Pinpoint the cell where the given text exists, returning its (x, y) midpoint coordinate. 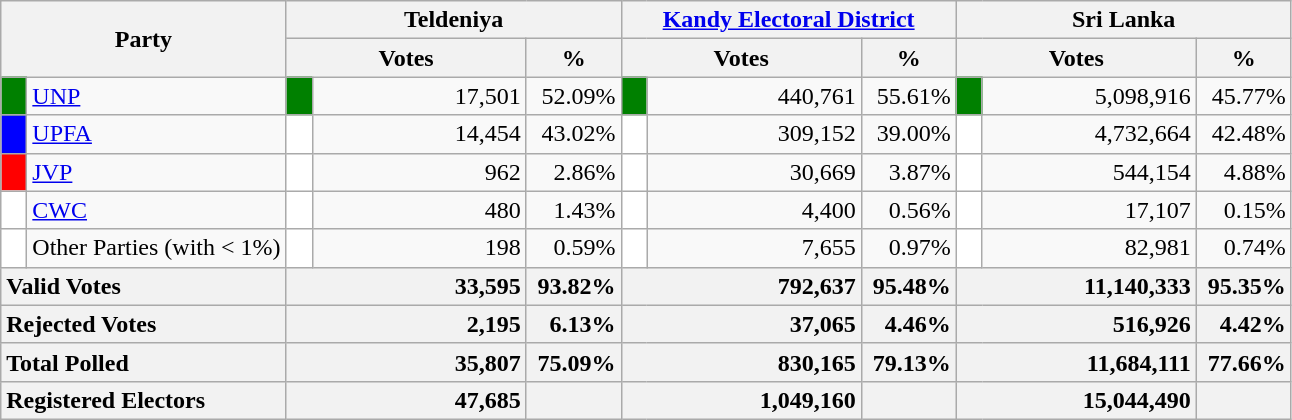
440,761 (754, 96)
0.59% (574, 248)
0.56% (908, 210)
4,400 (754, 210)
4,732,664 (1089, 134)
198 (419, 248)
Total Polled (144, 362)
52.09% (574, 96)
79.13% (908, 362)
11,140,333 (1076, 286)
3.87% (908, 172)
30,669 (754, 172)
Party (144, 39)
830,165 (741, 362)
1,049,160 (741, 400)
4.88% (1244, 172)
77.66% (1244, 362)
14,454 (419, 134)
35,807 (406, 362)
43.02% (574, 134)
Sri Lanka (1124, 20)
CWC (156, 210)
82,981 (1089, 248)
5,098,916 (1089, 96)
544,154 (1089, 172)
39.00% (908, 134)
4.46% (908, 324)
Other Parties (with < 1%) (156, 248)
Teldeniya (454, 20)
Rejected Votes (144, 324)
15,044,490 (1076, 400)
JVP (156, 172)
6.13% (574, 324)
792,637 (741, 286)
17,501 (419, 96)
2.86% (574, 172)
37,065 (741, 324)
93.82% (574, 286)
95.35% (1244, 286)
1.43% (574, 210)
11,684,111 (1076, 362)
42.48% (1244, 134)
4.42% (1244, 324)
0.15% (1244, 210)
Registered Electors (144, 400)
0.97% (908, 248)
17,107 (1089, 210)
75.09% (574, 362)
33,595 (406, 286)
95.48% (908, 286)
47,685 (406, 400)
Valid Votes (144, 286)
UNP (156, 96)
UPFA (156, 134)
45.77% (1244, 96)
55.61% (908, 96)
0.74% (1244, 248)
309,152 (754, 134)
7,655 (754, 248)
962 (419, 172)
Kandy Electoral District (788, 20)
480 (419, 210)
516,926 (1076, 324)
2,195 (406, 324)
